Detect which cell encompasses the target text, then output its (x, y) center coordinate. 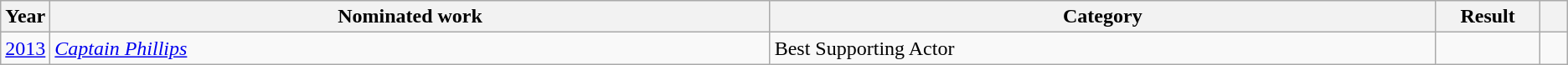
Year (25, 17)
Category (1102, 17)
Captain Phillips (410, 48)
Result (1488, 17)
2013 (25, 48)
Nominated work (410, 17)
Best Supporting Actor (1102, 48)
